Extract the [x, y] coordinate from the center of the cell holding the provided text.  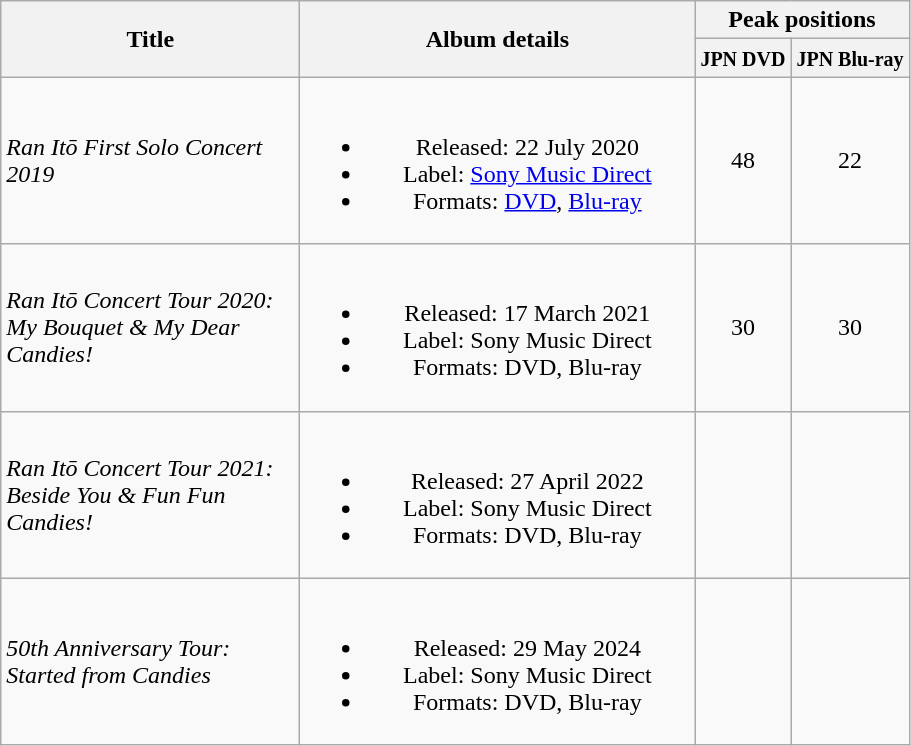
Ran Itō Concert Tour 2020: My Bouquet & My Dear Candies! [150, 328]
Released: 27 April 2022Label: Sony Music DirectFormats: DVD, Blu-ray [498, 494]
JPN Blu-ray [850, 58]
48 [743, 160]
Released: 29 May 2024Label: Sony Music DirectFormats: DVD, Blu-ray [498, 662]
Released: 17 March 2021Label: Sony Music DirectFormats: DVD, Blu-ray [498, 328]
Peak positions [802, 20]
Released: 22 July 2020Label: Sony Music DirectFormats: DVD, Blu-ray [498, 160]
50th Anniversary Tour: Started from Candies [150, 662]
Album details [498, 39]
JPN DVD [743, 58]
Ran Itō Concert Tour 2021: Beside You & Fun Fun Candies! [150, 494]
Title [150, 39]
Ran Itō First Solo Concert 2019 [150, 160]
22 [850, 160]
